Capture the cell that displays the provided text and extract its [X, Y] central coordinate. 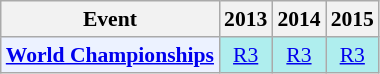
2015 [352, 19]
World Championships [110, 55]
2013 [246, 19]
Event [110, 19]
2014 [298, 19]
